Locate the cell with the specified text and output its (X, Y) center coordinate. 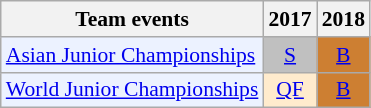
S (290, 55)
QF (290, 90)
Team events (132, 19)
2018 (344, 19)
World Junior Championships (132, 90)
2017 (290, 19)
Asian Junior Championships (132, 55)
